For the text-containing cell, return its midpoint in (x, y) coordinate format. 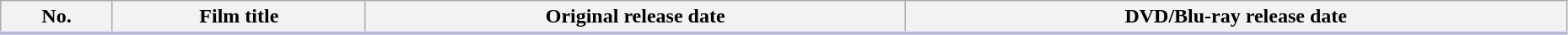
No. (57, 17)
Original release date (635, 17)
Film title (239, 17)
DVD/Blu-ray release date (1236, 17)
